Return (x, y) of the center of cell containing provided text 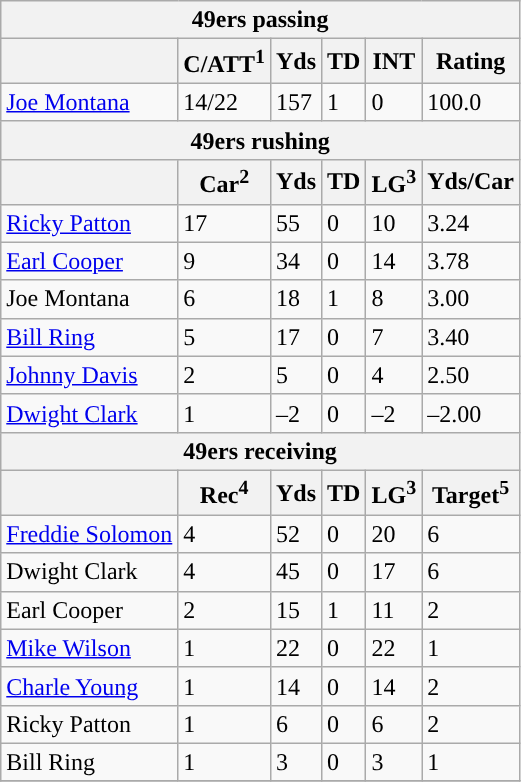
34 (296, 261)
7 (394, 337)
3.00 (471, 299)
3.78 (471, 261)
49ers passing (260, 20)
Car2 (224, 182)
9 (224, 261)
Yds/Car (471, 182)
15 (296, 610)
Rec4 (224, 492)
49ers rushing (260, 140)
3.40 (471, 337)
18 (296, 299)
14/22 (224, 102)
20 (394, 534)
Rating (471, 62)
Freddie Solomon (90, 534)
C/ATT1 (224, 62)
Charle Young (90, 686)
45 (296, 572)
3.24 (471, 223)
49ers receiving (260, 451)
INT (394, 62)
52 (296, 534)
–2.00 (471, 413)
Mike Wilson (90, 648)
10 (394, 223)
8 (394, 299)
100.0 (471, 102)
11 (394, 610)
157 (296, 102)
55 (296, 223)
Target5 (471, 492)
Johnny Davis (90, 375)
2.50 (471, 375)
